Locate the cell with the specified text and output its [x, y] center coordinate. 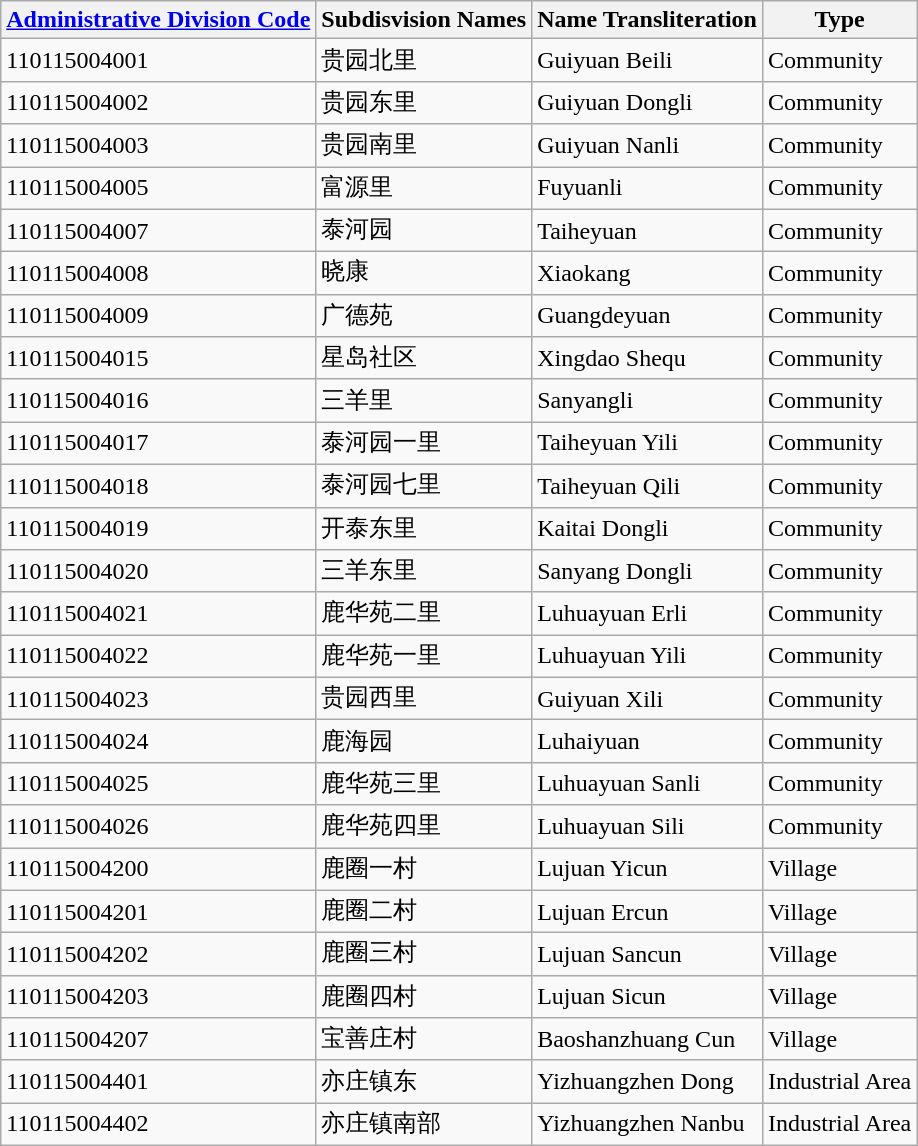
110115004024 [158, 742]
鹿圈二村 [424, 912]
亦庄镇东 [424, 1082]
110115004009 [158, 316]
开泰东里 [424, 528]
110115004202 [158, 954]
鹿圈一村 [424, 870]
泰河园 [424, 230]
Luhuayuan Erli [648, 614]
富源里 [424, 188]
Guangdeyuan [648, 316]
110115004005 [158, 188]
Taiheyuan Qili [648, 486]
泰河园一里 [424, 444]
贵园南里 [424, 146]
Taiheyuan Yili [648, 444]
Luhuayuan Yili [648, 656]
Guiyuan Nanli [648, 146]
110115004025 [158, 784]
Name Transliteration [648, 20]
Sanyang Dongli [648, 572]
广德苑 [424, 316]
鹿华苑一里 [424, 656]
鹿圈三村 [424, 954]
110115004003 [158, 146]
Xiaokang [648, 274]
三羊东里 [424, 572]
鹿海园 [424, 742]
Yizhuangzhen Dong [648, 1082]
110115004001 [158, 60]
Yizhuangzhen Nanbu [648, 1124]
贵园北里 [424, 60]
110115004021 [158, 614]
110115004019 [158, 528]
110115004201 [158, 912]
110115004200 [158, 870]
110115004016 [158, 400]
Fuyuanli [648, 188]
110115004023 [158, 698]
Guiyuan Dongli [648, 102]
Luhuayuan Sanli [648, 784]
Subdisvision Names [424, 20]
Baoshanzhuang Cun [648, 1040]
Taiheyuan [648, 230]
Luhuayuan Sili [648, 826]
泰河园七里 [424, 486]
Luhaiyuan [648, 742]
宝善庄村 [424, 1040]
Lujuan Sicun [648, 996]
贵园西里 [424, 698]
鹿圈四村 [424, 996]
亦庄镇南部 [424, 1124]
星岛社区 [424, 358]
Sanyangli [648, 400]
110115004026 [158, 826]
三羊里 [424, 400]
鹿华苑三里 [424, 784]
Guiyuan Beili [648, 60]
鹿华苑四里 [424, 826]
110115004022 [158, 656]
110115004020 [158, 572]
110115004017 [158, 444]
Lujuan Sancun [648, 954]
鹿华苑二里 [424, 614]
Administrative Division Code [158, 20]
Type [839, 20]
贵园东里 [424, 102]
Lujuan Yicun [648, 870]
110115004203 [158, 996]
110115004015 [158, 358]
110115004002 [158, 102]
Xingdao Shequ [648, 358]
110115004008 [158, 274]
晓康 [424, 274]
Kaitai Dongli [648, 528]
110115004401 [158, 1082]
110115004007 [158, 230]
Guiyuan Xili [648, 698]
110115004402 [158, 1124]
110115004207 [158, 1040]
110115004018 [158, 486]
Lujuan Ercun [648, 912]
